Detect which cell encompasses the target text, then output its [x, y] center coordinate. 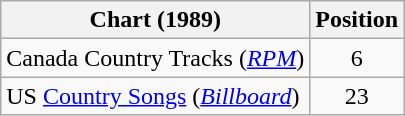
6 [357, 58]
Canada Country Tracks (RPM) [156, 58]
Chart (1989) [156, 20]
US Country Songs (Billboard) [156, 96]
Position [357, 20]
23 [357, 96]
